Identify which cell holds the provided text, then report its [x, y] central coordinate. 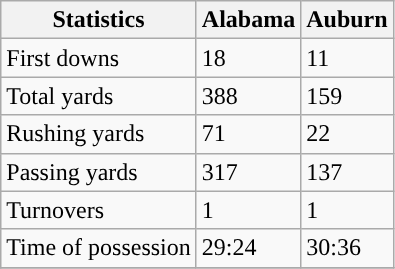
18 [248, 58]
Statistics [99, 20]
Rushing yards [99, 134]
Time of possession [99, 248]
71 [248, 134]
159 [347, 96]
11 [347, 58]
Auburn [347, 20]
388 [248, 96]
29:24 [248, 248]
Alabama [248, 20]
22 [347, 134]
Turnovers [99, 210]
Total yards [99, 96]
137 [347, 172]
Passing yards [99, 172]
First downs [99, 58]
317 [248, 172]
30:36 [347, 248]
